Provide the (x, y) coordinate of the cell's center where the given text is located.  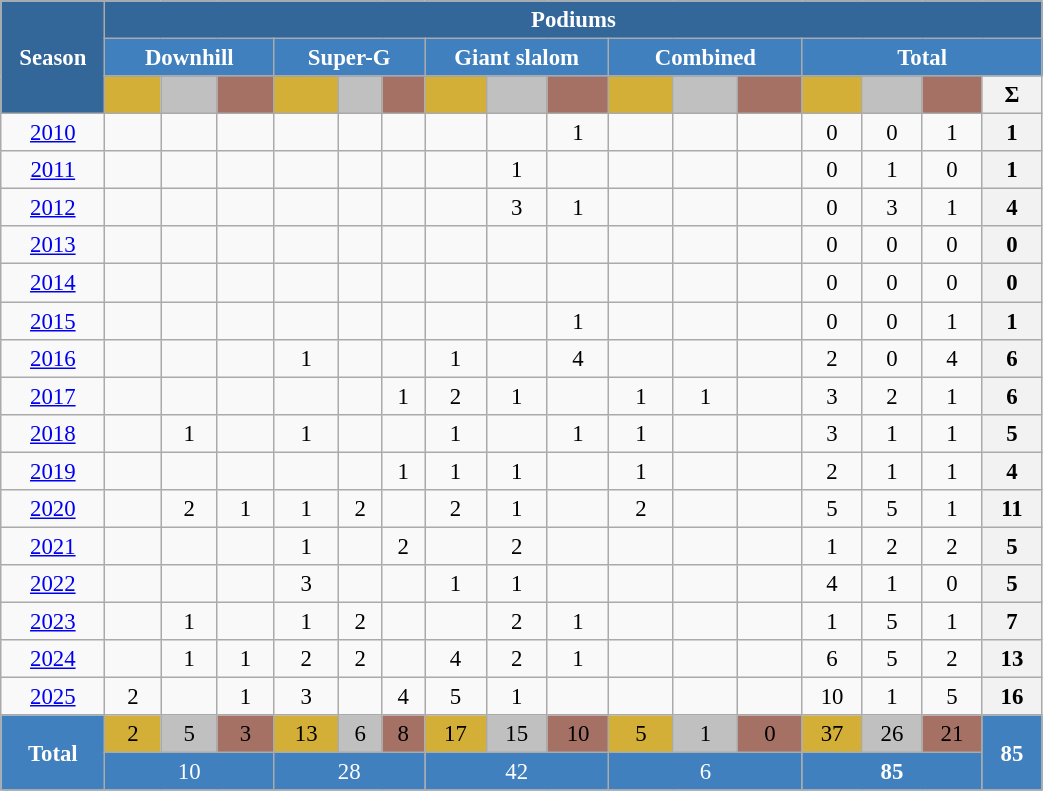
2012 (53, 208)
2024 (53, 659)
2019 (53, 471)
17 (456, 734)
2015 (53, 321)
37 (832, 734)
Downhill (190, 58)
2021 (53, 546)
2011 (53, 170)
2022 (53, 584)
Podiums (574, 20)
2013 (53, 245)
2018 (53, 433)
8 (404, 734)
2014 (53, 283)
2016 (53, 358)
26 (892, 734)
2010 (53, 133)
Super-G (350, 58)
2020 (53, 509)
16 (1012, 697)
Combined (706, 58)
28 (350, 772)
42 (517, 772)
15 (516, 734)
2023 (53, 621)
11 (1012, 509)
21 (952, 734)
2017 (53, 396)
Giant slalom (517, 58)
Season (53, 58)
7 (1012, 621)
Σ (1012, 95)
2025 (53, 697)
